Find where the given text appears and provide that cell's center as [X, Y] coordinate. 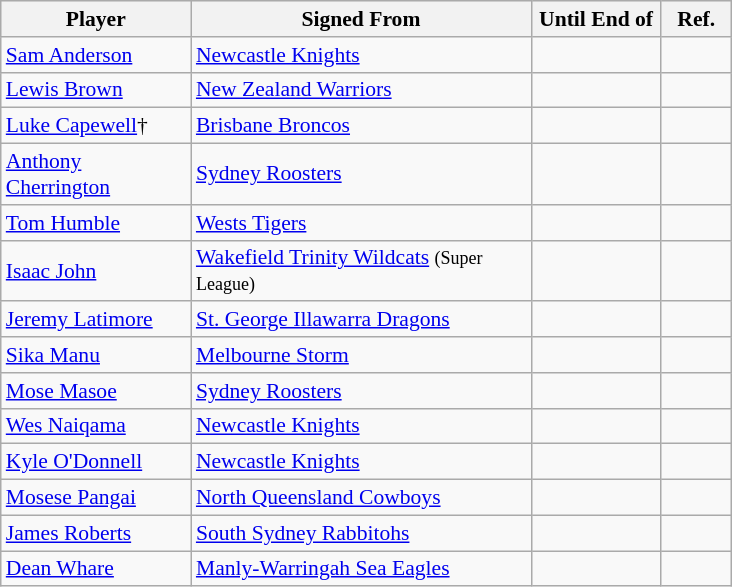
James Roberts [96, 533]
Isaac John [96, 270]
Until End of [596, 19]
Melbourne Storm [361, 355]
St. George Illawarra Dragons [361, 320]
Dean Whare [96, 569]
Lewis Brown [96, 90]
Kyle O'Donnell [96, 462]
Sika Manu [96, 355]
Signed From [361, 19]
South Sydney Rabbitohs [361, 533]
Brisbane Broncos [361, 126]
Wests Tigers [361, 223]
North Queensland Cowboys [361, 498]
New Zealand Warriors [361, 90]
Jeremy Latimore [96, 320]
Player [96, 19]
Wes Naiqama [96, 426]
Wakefield Trinity Wildcats (Super League) [361, 270]
Mosese Pangai [96, 498]
Manly-Warringah Sea Eagles [361, 569]
Mose Masoe [96, 391]
Tom Humble [96, 223]
Anthony Cherrington [96, 174]
Luke Capewell† [96, 126]
Sam Anderson [96, 55]
Ref. [696, 19]
